Capture the cell that displays the provided text and extract its [X, Y] central coordinate. 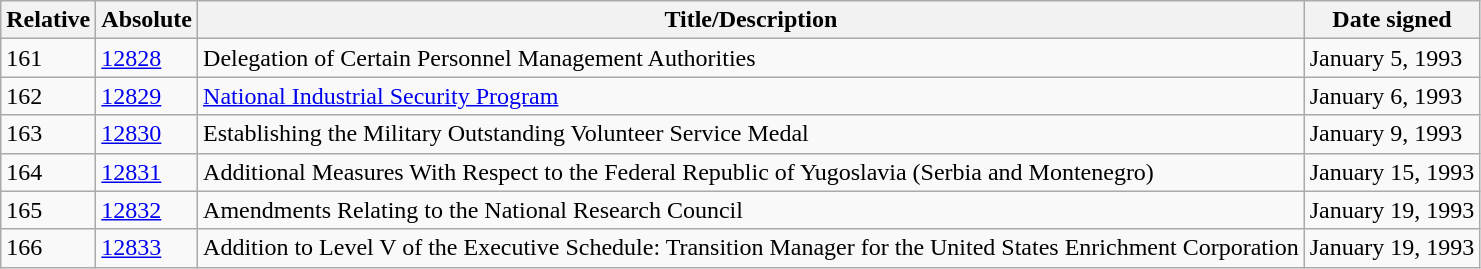
January 15, 1993 [1392, 172]
165 [48, 210]
Title/Description [752, 20]
12833 [147, 248]
166 [48, 248]
161 [48, 58]
Addition to Level V of the Executive Schedule: Transition Manager for the United States Enrichment Corporation [752, 248]
Relative [48, 20]
Date signed [1392, 20]
12830 [147, 134]
12828 [147, 58]
Establishing the Military Outstanding Volunteer Service Medal [752, 134]
Additional Measures With Respect to the Federal Republic of Yugoslavia (Serbia and Montenegro) [752, 172]
12832 [147, 210]
12829 [147, 96]
162 [48, 96]
Amendments Relating to the National Research Council [752, 210]
National Industrial Security Program [752, 96]
Delegation of Certain Personnel Management Authorities [752, 58]
164 [48, 172]
January 9, 1993 [1392, 134]
163 [48, 134]
12831 [147, 172]
Absolute [147, 20]
January 5, 1993 [1392, 58]
January 6, 1993 [1392, 96]
